Find where the given text appears and provide that cell's center as (x, y) coordinate. 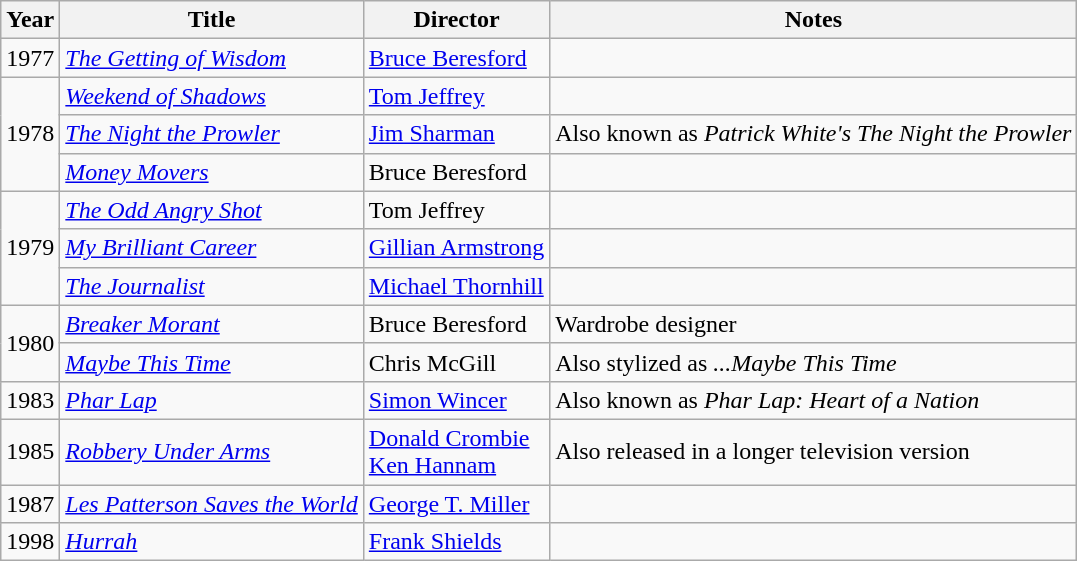
Weekend of Shadows (212, 96)
Simon Wincer (456, 400)
Wardrobe designer (814, 324)
Robbery Under Arms (212, 452)
Also known as Patrick White's The Night the Prowler (814, 134)
Chris McGill (456, 362)
Director (456, 20)
My Brilliant Career (212, 248)
George T. Miller (456, 503)
Jim Sharman (456, 134)
Maybe This Time (212, 362)
1979 (30, 248)
Notes (814, 20)
Also released in a longer television version (814, 452)
1985 (30, 452)
Phar Lap (212, 400)
1980 (30, 343)
Year (30, 20)
Money Movers (212, 172)
Also stylized as ...Maybe This Time (814, 362)
1987 (30, 503)
Gillian Armstrong (456, 248)
Michael Thornhill (456, 286)
Breaker Morant (212, 324)
Donald CrombieKen Hannam (456, 452)
1998 (30, 542)
1978 (30, 134)
Frank Shields (456, 542)
The Odd Angry Shot (212, 210)
Also known as Phar Lap: Heart of a Nation (814, 400)
Title (212, 20)
The Night the Prowler (212, 134)
Les Patterson Saves the World (212, 503)
The Journalist (212, 286)
1983 (30, 400)
1977 (30, 58)
Hurrah (212, 542)
The Getting of Wisdom (212, 58)
